Return [X, Y] of the center of cell containing provided text 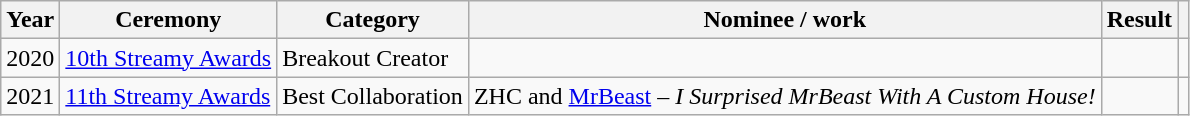
Best Collaboration [373, 96]
Breakout Creator [373, 58]
2020 [30, 58]
Result [1139, 20]
11th Streamy Awards [168, 96]
ZHC and MrBeast – I Surprised MrBeast With A Custom House! [784, 96]
Category [373, 20]
Nominee / work [784, 20]
2021 [30, 96]
10th Streamy Awards [168, 58]
Year [30, 20]
Ceremony [168, 20]
